Return the (X, Y) coordinate for the center point of the cell that contains the specified text.  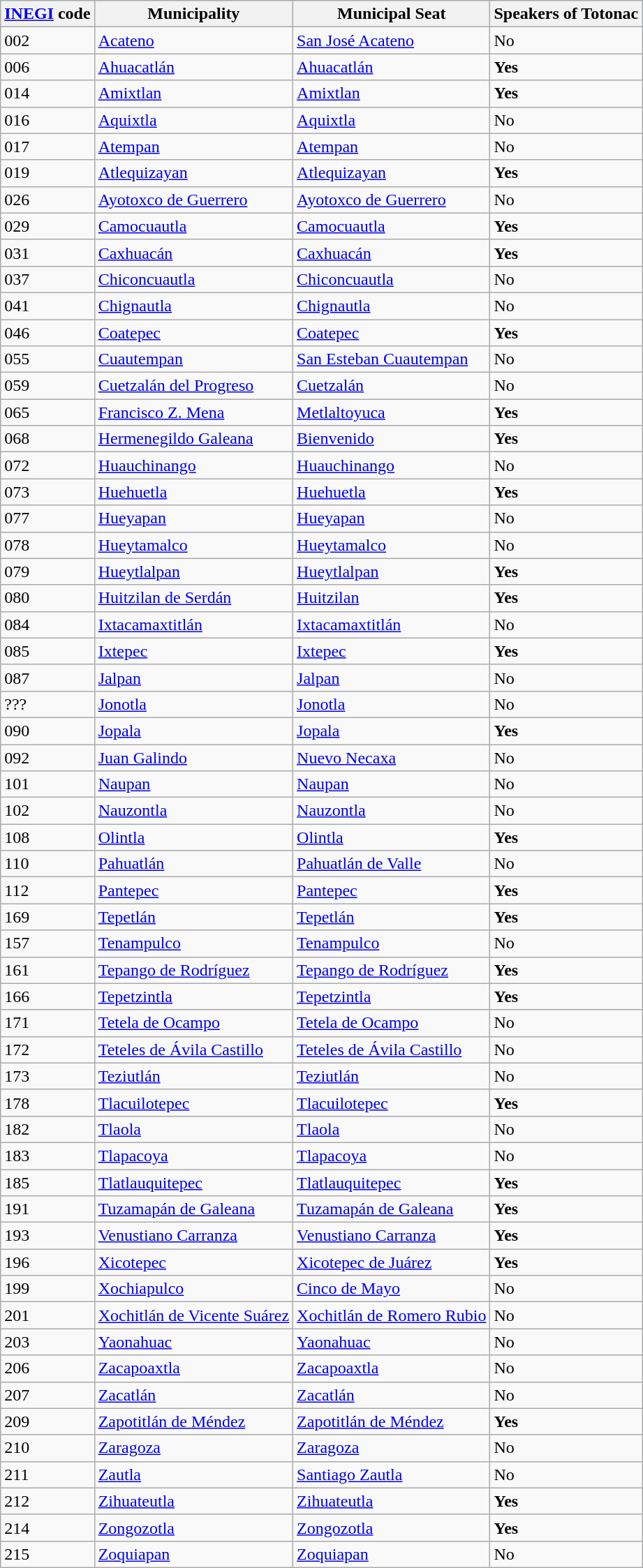
037 (47, 279)
084 (47, 625)
Cuetzalán (392, 386)
017 (47, 147)
072 (47, 465)
Municipality (193, 14)
161 (47, 970)
Pahuatlán (193, 864)
Xochitlán de Romero Rubio (392, 1315)
059 (47, 386)
092 (47, 757)
Zautla (193, 1474)
166 (47, 996)
077 (47, 518)
102 (47, 811)
031 (47, 253)
171 (47, 1023)
Cuautempan (193, 359)
006 (47, 67)
Hermenegildo Galeana (193, 439)
068 (47, 439)
183 (47, 1156)
Bienvenido (392, 439)
073 (47, 492)
Francisco Z. Mena (193, 412)
055 (47, 359)
110 (47, 864)
212 (47, 1501)
112 (47, 890)
215 (47, 1554)
193 (47, 1236)
196 (47, 1262)
Xicotepec de Juárez (392, 1262)
206 (47, 1368)
041 (47, 306)
Juan Galindo (193, 757)
087 (47, 678)
209 (47, 1421)
002 (47, 40)
078 (47, 545)
029 (47, 226)
065 (47, 412)
Santiago Zautla (392, 1474)
019 (47, 173)
INEGI code (47, 14)
046 (47, 333)
108 (47, 837)
178 (47, 1103)
Acateno (193, 40)
207 (47, 1395)
014 (47, 94)
Huitzilan de Serdán (193, 598)
Speakers of Totonac (566, 14)
080 (47, 598)
079 (47, 572)
Nuevo Necaxa (392, 757)
Municipal Seat (392, 14)
Xochitlán de Vicente Suárez (193, 1315)
211 (47, 1474)
Cuetzalán del Progreso (193, 386)
Xochiapulco (193, 1289)
Metlaltoyuca (392, 412)
Huitzilan (392, 598)
101 (47, 784)
085 (47, 651)
Pahuatlán de Valle (392, 864)
203 (47, 1342)
Cinco de Mayo (392, 1289)
026 (47, 200)
Xicotepec (193, 1262)
157 (47, 943)
San Esteban Cuautempan (392, 359)
185 (47, 1183)
191 (47, 1209)
173 (47, 1076)
201 (47, 1315)
169 (47, 917)
199 (47, 1289)
016 (47, 120)
??? (47, 704)
San José Acateno (392, 40)
214 (47, 1528)
182 (47, 1129)
090 (47, 731)
172 (47, 1050)
210 (47, 1448)
